Identify which cell holds the provided text, then report its (X, Y) central coordinate. 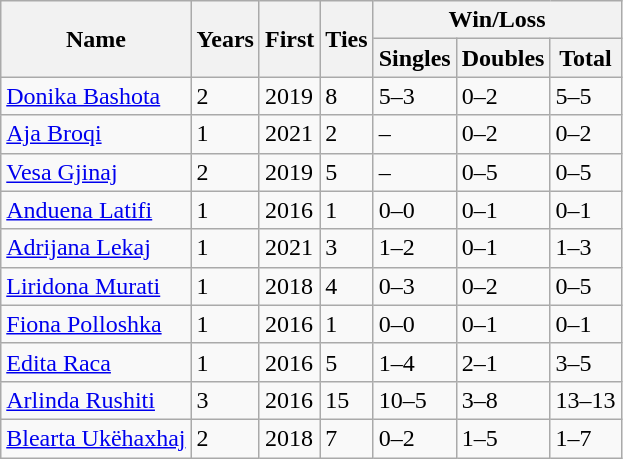
Years (225, 39)
1–7 (586, 438)
Vesa Gjinaj (96, 172)
0–3 (414, 286)
1–4 (414, 362)
5–5 (586, 96)
15 (346, 400)
Adrijana Lekaj (96, 248)
Ties (346, 39)
Donika Bashota (96, 96)
2–1 (503, 362)
Singles (414, 58)
5–3 (414, 96)
Blearta Ukëhaxhaj (96, 438)
8 (346, 96)
Doubles (503, 58)
First (289, 39)
Name (96, 39)
Liridona Murati (96, 286)
7 (346, 438)
1–3 (586, 248)
Aja Broqi (96, 134)
13–13 (586, 400)
Win/Loss (497, 20)
3–5 (586, 362)
1–5 (503, 438)
Total (586, 58)
4 (346, 286)
3–8 (503, 400)
10–5 (414, 400)
Anduena Latifi (96, 210)
1–2 (414, 248)
Fiona Polloshka (96, 324)
Edita Raca (96, 362)
Arlinda Rushiti (96, 400)
